Scan for the cell matching the given text and deliver its [x, y] coordinate at center. 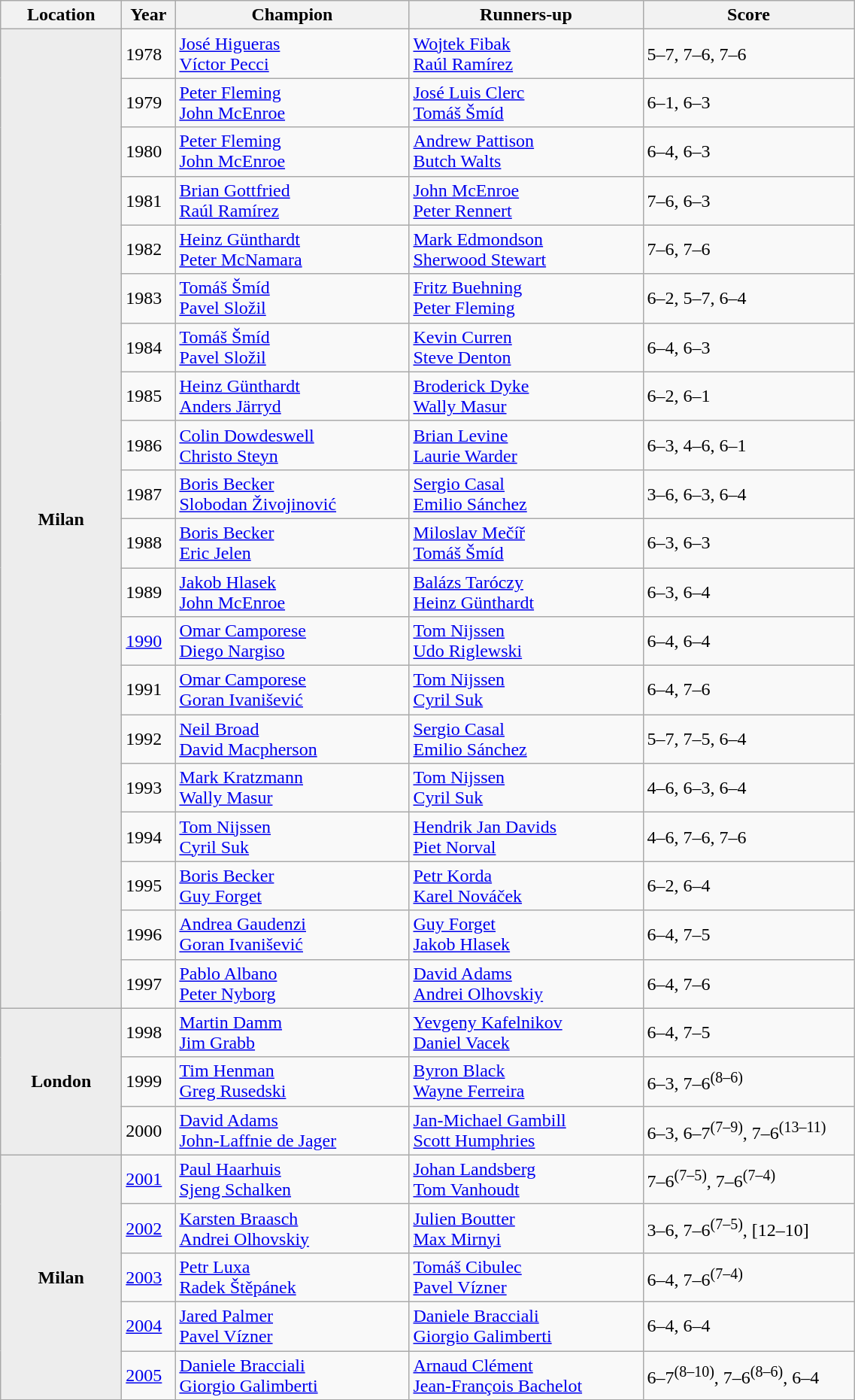
1978 [149, 54]
7–6(7–5), 7–6(7–4) [749, 1180]
3–6, 7–6(7–5), [12–10] [749, 1228]
1984 [149, 348]
1980 [149, 152]
3–6, 6–3, 6–4 [749, 493]
2005 [149, 1375]
Paul Haarhuis Sjeng Schalken [292, 1180]
1992 [149, 739]
Champion [292, 15]
Johan Landsberg Tom Vanhoudt [526, 1180]
John McEnroe Peter Rennert [526, 200]
4–6, 7–6, 7–6 [749, 837]
1981 [149, 200]
Score [749, 15]
Julien Boutter Max Mirnyi [526, 1228]
1987 [149, 493]
José Luis Clerc Tomáš Šmíd [526, 102]
Tomáš Cibulec Pavel Vízner [526, 1277]
Martin Damm Jim Grabb [292, 1032]
Jared Palmer Pavel Vízner [292, 1326]
Broderick Dyke Wally Masur [526, 396]
1982 [149, 250]
Tim Henman Greg Rusedski [292, 1082]
David Adams Andrei Olhovskiy [526, 984]
Year [149, 15]
Runners-up [526, 15]
6–3, 6–4 [749, 591]
2002 [149, 1228]
2004 [149, 1326]
1994 [149, 837]
Guy Forget Jakob Hlasek [526, 934]
Hendrik Jan Davids Piet Norval [526, 837]
2003 [149, 1277]
Heinz Günthardt Peter McNamara [292, 250]
6–2, 6–4 [749, 886]
1989 [149, 591]
6–3, 7–6(8–6) [749, 1082]
Arnaud Clément Jean-François Bachelot [526, 1375]
1998 [149, 1032]
London [62, 1082]
6–3, 4–6, 6–1 [749, 445]
Kevin Curren Steve Denton [526, 348]
6–2, 6–1 [749, 396]
1999 [149, 1082]
7–6, 7–6 [749, 250]
Yevgeny Kafelnikov Daniel Vacek [526, 1032]
1997 [149, 984]
Omar Camporese Diego Nargiso [292, 641]
Petr Korda Karel Nováček [526, 886]
Fritz Buehning Peter Fleming [526, 298]
6–4, 7–6(7–4) [749, 1277]
6–3, 6–3 [749, 543]
Tom Nijssen Udo Riglewski [526, 641]
Balázs Taróczy Heinz Günthardt [526, 591]
Jakob Hlasek John McEnroe [292, 591]
Brian Levine Laurie Warder [526, 445]
6–2, 5–7, 6–4 [749, 298]
6–3, 6–7(7–9), 7–6(13–11) [749, 1130]
Boris Becker Slobodan Živojinović [292, 493]
Miloslav Mečíř Tomáš Šmíd [526, 543]
Andrew Pattison Butch Walts [526, 152]
Colin Dowdeswell Christo Steyn [292, 445]
Petr Luxa Radek Štěpánek [292, 1277]
6–7(8–10), 7–6(8–6), 6–4 [749, 1375]
Karsten Braasch Andrei Olhovskiy [292, 1228]
Jan-Michael Gambill Scott Humphries [526, 1130]
Location [62, 15]
2000 [149, 1130]
1979 [149, 102]
1983 [149, 298]
2001 [149, 1180]
Mark Kratzmann Wally Masur [292, 788]
1990 [149, 641]
Boris Becker Eric Jelen [292, 543]
José Higueras Víctor Pecci [292, 54]
Heinz Günthardt Anders Järryd [292, 396]
Wojtek Fibak Raúl Ramírez [526, 54]
7–6, 6–3 [749, 200]
5–7, 7–5, 6–4 [749, 739]
1985 [149, 396]
1988 [149, 543]
6–1, 6–3 [749, 102]
4–6, 6–3, 6–4 [749, 788]
Mark Edmondson Sherwood Stewart [526, 250]
5–7, 7–6, 7–6 [749, 54]
Andrea Gaudenzi Goran Ivanišević [292, 934]
1995 [149, 886]
Omar Camporese Goran Ivanišević [292, 691]
Brian Gottfried Raúl Ramírez [292, 200]
Neil Broad David Macpherson [292, 739]
Pablo Albano Peter Nyborg [292, 984]
David Adams John-Laffnie de Jager [292, 1130]
1996 [149, 934]
Byron Black Wayne Ferreira [526, 1082]
1986 [149, 445]
Boris Becker Guy Forget [292, 886]
1993 [149, 788]
1991 [149, 691]
